From the cell containing the given text, extract its center point as (x, y) coordinate. 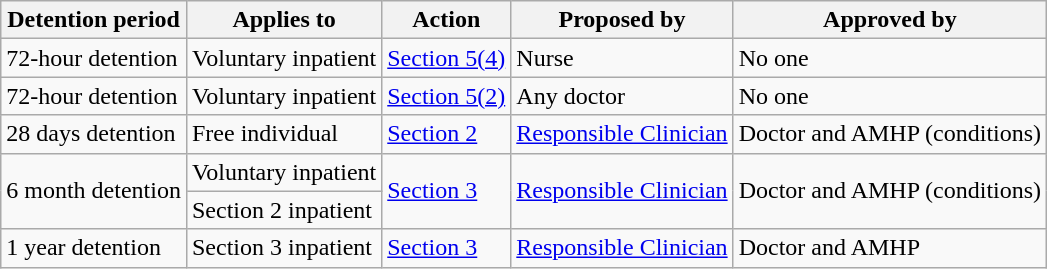
Proposed by (622, 20)
Nurse (622, 58)
Section 5(2) (446, 96)
Doctor and AMHP (890, 248)
Any doctor (622, 96)
Detention period (94, 20)
Action (446, 20)
1 year detention (94, 248)
Free individual (284, 134)
Section 5(4) (446, 58)
Approved by (890, 20)
6 month detention (94, 191)
28 days detention (94, 134)
Applies to (284, 20)
Section 3 inpatient (284, 248)
Section 2 inpatient (284, 210)
Section 2 (446, 134)
